Return [X, Y] of the center of cell containing provided text 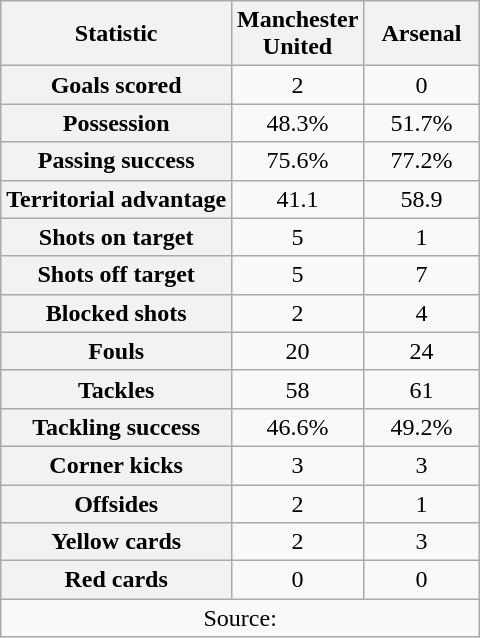
Corner kicks [116, 465]
49.2% [421, 427]
Territorial advantage [116, 199]
Passing success [116, 161]
7 [421, 275]
Arsenal [421, 34]
Statistic [116, 34]
Goals scored [116, 85]
Manchester United [298, 34]
Yellow cards [116, 542]
24 [421, 351]
Offsides [116, 503]
46.6% [298, 427]
4 [421, 313]
75.6% [298, 161]
51.7% [421, 123]
20 [298, 351]
Fouls [116, 351]
Shots on target [116, 237]
41.1 [298, 199]
Tackles [116, 389]
58 [298, 389]
61 [421, 389]
Blocked shots [116, 313]
58.9 [421, 199]
77.2% [421, 161]
Red cards [116, 580]
Tackling success [116, 427]
Shots off target [116, 275]
48.3% [298, 123]
Possession [116, 123]
Source: [240, 618]
